Pinpoint the cell where the given text exists, returning its [x, y] midpoint coordinate. 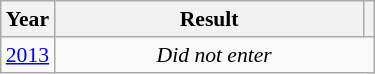
Did not enter [214, 55]
Result [209, 19]
Year [28, 19]
2013 [28, 55]
